Locate the cell with the specified text and output its (x, y) center coordinate. 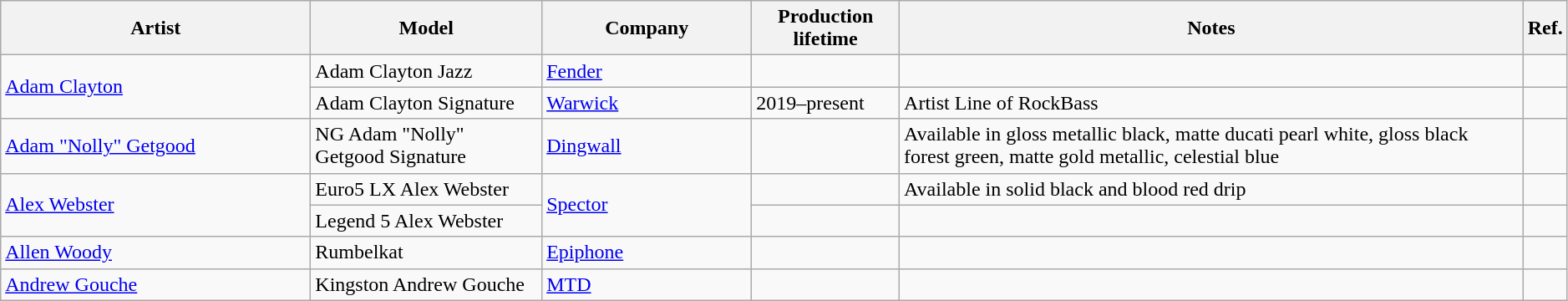
Epiphone (647, 253)
2019–present (825, 103)
Alex Webster (155, 205)
Kingston Andrew Gouche (426, 284)
Company (647, 28)
Model (426, 28)
Notes (1211, 28)
Spector (647, 205)
Adam "Nolly" Getgood (155, 145)
Allen Woody (155, 253)
Artist Line of RockBass (1211, 103)
Available in solid black and blood red drip (1211, 189)
Artist (155, 28)
Ref. (1545, 28)
Production lifetime (825, 28)
Dingwall (647, 145)
Fender (647, 71)
Available in gloss metallic black, matte ducati pearl white, gloss black forest green, matte gold metallic, celestial blue (1211, 145)
Adam Clayton Jazz (426, 71)
Rumbelkat (426, 253)
Adam Clayton (155, 87)
Adam Clayton Signature (426, 103)
Legend 5 Alex Webster (426, 221)
Warwick (647, 103)
Euro5 LX Alex Webster (426, 189)
MTD (647, 284)
NG Adam "Nolly" Getgood Signature (426, 145)
Andrew Gouche (155, 284)
